Provide the [x, y] coordinate of the cell's center where the given text is located.  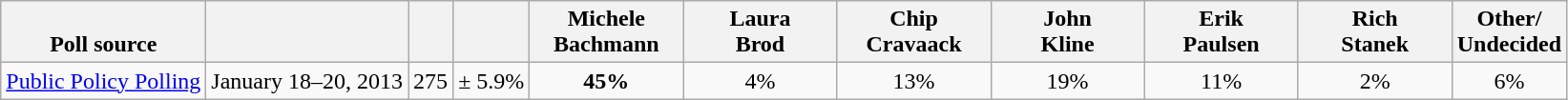
LauraBrod [760, 32]
13% [914, 81]
11% [1222, 81]
4% [760, 81]
ChipCravaack [914, 32]
ErikPaulsen [1222, 32]
MicheleBachmann [607, 32]
2% [1374, 81]
19% [1067, 81]
± 5.9% [491, 81]
275 [431, 81]
45% [607, 81]
Other/Undecided [1509, 32]
RichStanek [1374, 32]
Public Policy Polling [103, 81]
6% [1509, 81]
JohnKline [1067, 32]
Poll source [103, 32]
January 18–20, 2013 [307, 81]
